Extract the (X, Y) coordinate from the center of the cell holding the provided text.  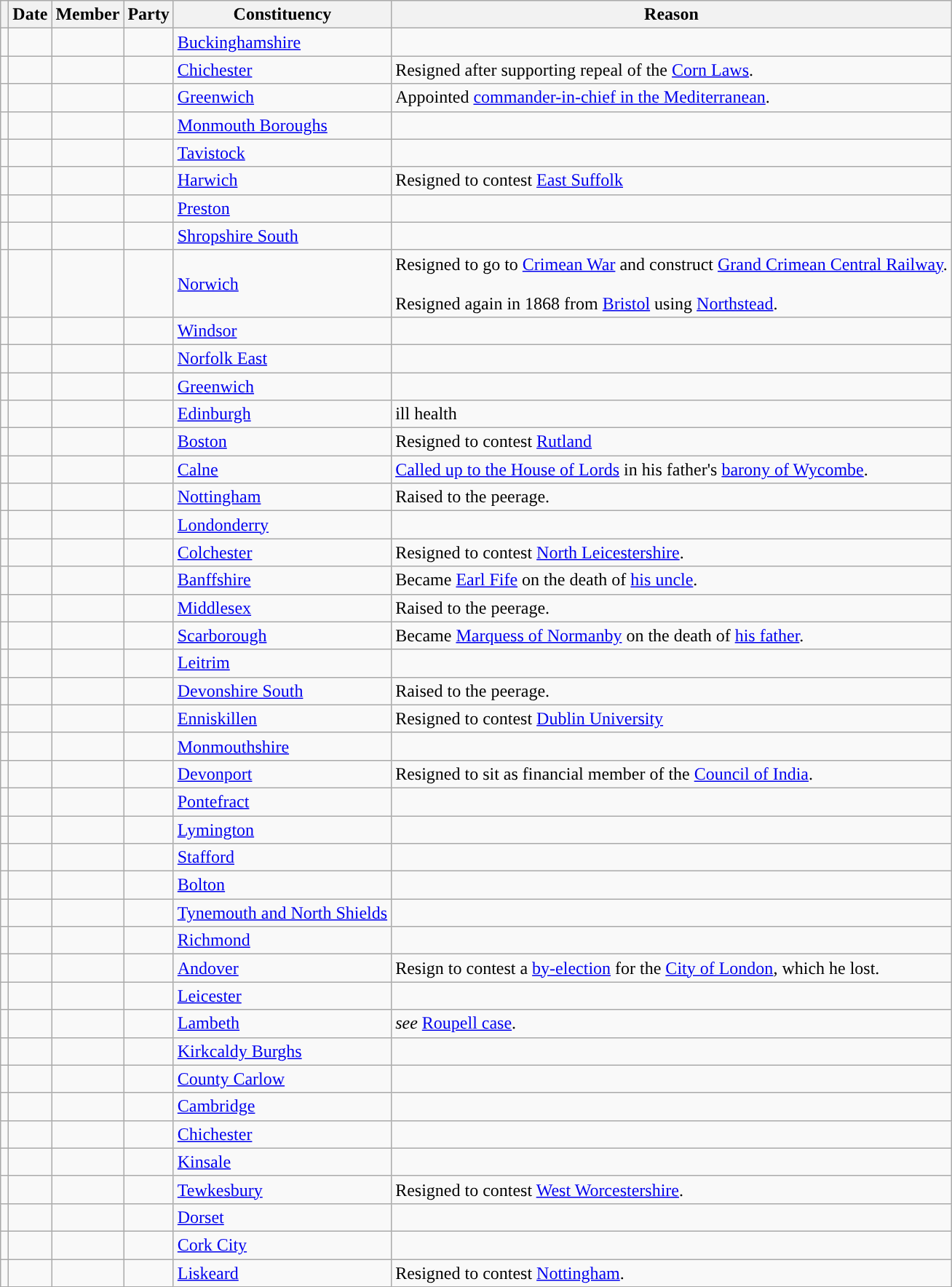
Called up to the House of Lords in his father's barony of Wycombe. (672, 470)
Member (87, 15)
Stafford (282, 858)
Tynemouth and North Shields (282, 913)
Appointed commander-in-chief in the Mediterranean. (672, 98)
Devonshire South (282, 691)
Bolton (282, 885)
Middlesex (282, 608)
Became Earl Fife on the death of his uncle. (672, 580)
Resigned to contest East Suffolk (672, 181)
ill health (672, 414)
Kinsale (282, 1162)
Resign to contest a by-election for the City of London, which he lost. (672, 968)
Leicester (282, 996)
Tewkesbury (282, 1189)
Nottingham (282, 497)
Reason (672, 15)
see Roupell case. (672, 1023)
Pontefract (282, 801)
Banffshire (282, 580)
Boston (282, 442)
Party (148, 15)
Norfolk East (282, 358)
Buckinghamshire (282, 42)
Cork City (282, 1245)
Kirkcaldy Burghs (282, 1051)
Monmouth Boroughs (282, 125)
Cambridge (282, 1106)
Lambeth (282, 1023)
Resigned to sit as financial member of the Council of India. (672, 774)
Londonderry (282, 525)
Resigned to contest Dublin University (672, 718)
Norwich (282, 283)
Shropshire South (282, 236)
Resigned to contest West Worcestershire. (672, 1189)
Tavistock (282, 153)
Constituency (282, 15)
Resigned to go to Crimean War and construct Grand Crimean Central Railway.Resigned again in 1868 from Bristol using Northstead. (672, 283)
Liskeard (282, 1273)
Preston (282, 208)
Became Marquess of Normanby on the death of his father. (672, 635)
Windsor (282, 330)
Leitrim (282, 663)
Lymington (282, 829)
Colchester (282, 553)
Andover (282, 968)
Devonport (282, 774)
Edinburgh (282, 414)
Harwich (282, 181)
Enniskillen (282, 718)
County Carlow (282, 1079)
Calne (282, 470)
Resigned to contest Rutland (672, 442)
Scarborough (282, 635)
Richmond (282, 940)
Resigned to contest North Leicestershire. (672, 553)
Date (31, 15)
Resigned after supporting repeal of the Corn Laws. (672, 70)
Resigned to contest Nottingham. (672, 1273)
Dorset (282, 1217)
Monmouthshire (282, 746)
